Locate the cell with the specified text and output its (X, Y) center coordinate. 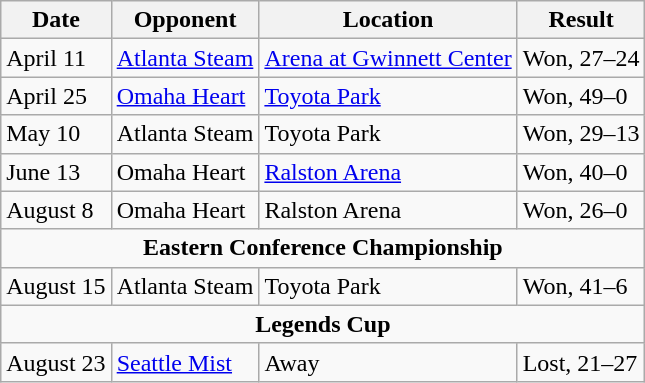
Result (581, 20)
Lost, 21–27 (581, 362)
May 10 (56, 134)
August 8 (56, 210)
Eastern Conference Championship (323, 248)
Arena at Gwinnett Center (388, 58)
Won, 40–0 (581, 172)
Date (56, 20)
April 25 (56, 96)
Won, 49–0 (581, 96)
Won, 41–6 (581, 286)
June 13 (56, 172)
Won, 26–0 (581, 210)
Legends Cup (323, 324)
Location (388, 20)
Away (388, 362)
Won, 27–24 (581, 58)
Opponent (185, 20)
August 23 (56, 362)
Seattle Mist (185, 362)
Won, 29–13 (581, 134)
April 11 (56, 58)
August 15 (56, 286)
